Capture the cell that displays the provided text and extract its (X, Y) central coordinate. 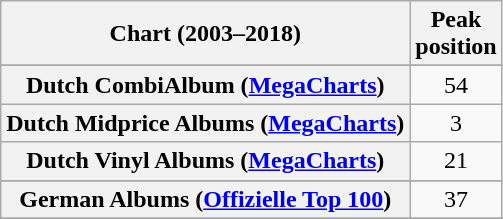
Dutch CombiAlbum (MegaCharts) (206, 85)
Peakposition (456, 34)
Dutch Midprice Albums (MegaCharts) (206, 123)
Dutch Vinyl Albums (MegaCharts) (206, 161)
3 (456, 123)
Chart (2003–2018) (206, 34)
37 (456, 199)
54 (456, 85)
21 (456, 161)
German Albums (Offizielle Top 100) (206, 199)
